Locate the cell with the specified text and output its [x, y] center coordinate. 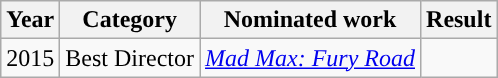
Category [130, 20]
Result [459, 20]
2015 [30, 58]
Mad Max: Fury Road [310, 58]
Year [30, 20]
Best Director [130, 58]
Nominated work [310, 20]
